Output the (x, y) coordinate of the center of the cell containing the given text.  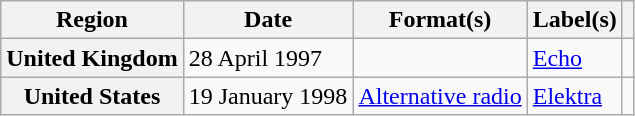
United Kingdom (92, 58)
Echo (574, 58)
28 April 1997 (268, 58)
Label(s) (574, 20)
Date (268, 20)
Region (92, 20)
Format(s) (440, 20)
Elektra (574, 96)
Alternative radio (440, 96)
United States (92, 96)
19 January 1998 (268, 96)
